Extract the (x, y) coordinate from the center of the cell holding the provided text.  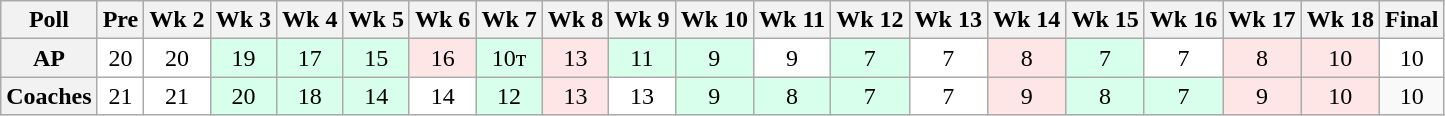
Pre (120, 20)
Wk 15 (1105, 20)
Wk 14 (1026, 20)
Wk 10 (714, 20)
19 (243, 58)
Wk 6 (442, 20)
12 (509, 96)
Wk 2 (177, 20)
AP (49, 58)
Wk 3 (243, 20)
Wk 11 (792, 20)
Wk 4 (310, 20)
Wk 17 (1262, 20)
18 (310, 96)
Wk 12 (870, 20)
16 (442, 58)
Wk 8 (575, 20)
Poll (49, 20)
Wk 7 (509, 20)
Final (1412, 20)
10т (509, 58)
Wk 5 (376, 20)
17 (310, 58)
Wk 18 (1340, 20)
Wk 16 (1183, 20)
Wk 9 (642, 20)
Coaches (49, 96)
15 (376, 58)
11 (642, 58)
Wk 13 (948, 20)
